For the text-containing cell, return its midpoint in [X, Y] coordinate format. 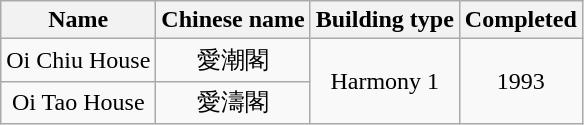
Oi Chiu House [78, 60]
Harmony 1 [384, 82]
Building type [384, 20]
Name [78, 20]
愛潮閣 [233, 60]
Oi Tao House [78, 102]
Chinese name [233, 20]
1993 [520, 82]
愛濤閣 [233, 102]
Completed [520, 20]
